Extract the [x, y] coordinate from the center of the cell holding the provided text.  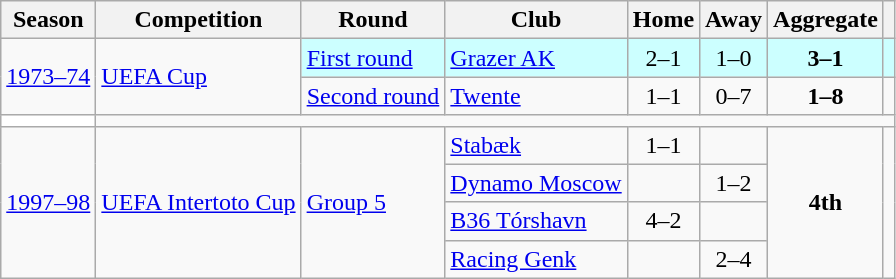
1–2 [734, 183]
Round [373, 20]
Second round [373, 96]
First round [373, 58]
4th [826, 202]
2–1 [663, 58]
1–0 [734, 58]
2–4 [734, 259]
Racing Genk [536, 259]
Competition [198, 20]
Dynamo Moscow [536, 183]
Home [663, 20]
3–1 [826, 58]
Away [734, 20]
Season [48, 20]
0–7 [734, 96]
Stabæk [536, 145]
B36 Tórshavn [536, 221]
1973–74 [48, 77]
Aggregate [826, 20]
UEFA Cup [198, 77]
1997–98 [48, 202]
UEFA Intertoto Cup [198, 202]
Club [536, 20]
4–2 [663, 221]
Grazer AK [536, 58]
Twente [536, 96]
Group 5 [373, 202]
1–8 [826, 96]
